Extract the [X, Y] coordinate from the center of the cell holding the provided text.  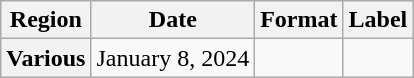
January 8, 2024 [173, 58]
Format [299, 20]
Date [173, 20]
Region [46, 20]
Various [46, 58]
Label [378, 20]
